Output the [x, y] coordinate of the center of the cell containing the given text.  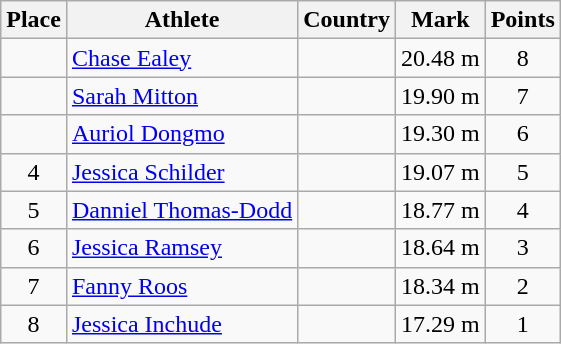
18.34 m [440, 286]
18.77 m [440, 210]
3 [522, 248]
Fanny Roos [182, 286]
Jessica Schilder [182, 172]
Danniel Thomas-Dodd [182, 210]
20.48 m [440, 58]
18.64 m [440, 248]
Chase Ealey [182, 58]
19.90 m [440, 96]
Sarah Mitton [182, 96]
Jessica Inchude [182, 324]
2 [522, 286]
Mark [440, 20]
Auriol Dongmo [182, 134]
Country [347, 20]
19.30 m [440, 134]
1 [522, 324]
Place [34, 20]
17.29 m [440, 324]
Points [522, 20]
Jessica Ramsey [182, 248]
19.07 m [440, 172]
Athlete [182, 20]
